Return (X, Y) of the center of cell containing provided text 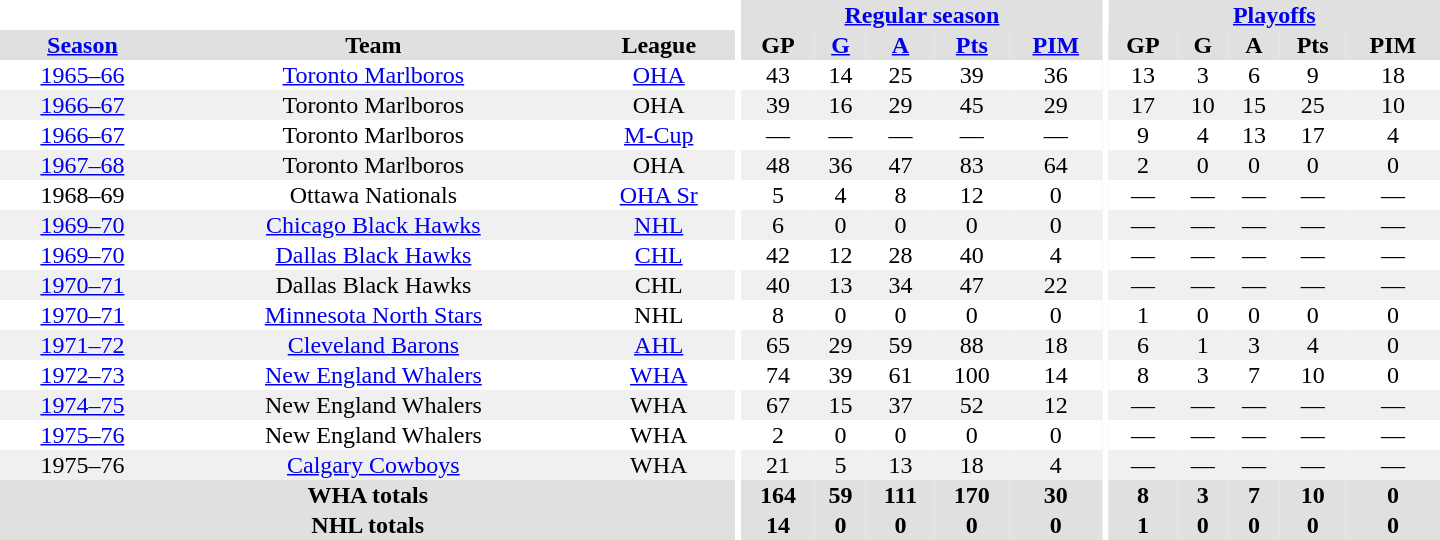
88 (972, 345)
OHA Sr (658, 195)
74 (778, 375)
1974–75 (82, 405)
164 (778, 495)
64 (1056, 165)
League (658, 45)
37 (900, 405)
Ottawa Nationals (374, 195)
65 (778, 345)
34 (900, 285)
NHL totals (368, 525)
WHA totals (368, 495)
30 (1056, 495)
45 (972, 105)
1972–73 (82, 375)
61 (900, 375)
48 (778, 165)
67 (778, 405)
42 (778, 255)
22 (1056, 285)
Regular season (922, 15)
170 (972, 495)
28 (900, 255)
16 (840, 105)
1965–66 (82, 75)
100 (972, 375)
Cleveland Barons (374, 345)
Season (82, 45)
83 (972, 165)
Playoffs (1274, 15)
1971–72 (82, 345)
1968–69 (82, 195)
Calgary Cowboys (374, 465)
111 (900, 495)
M-Cup (658, 135)
43 (778, 75)
1967–68 (82, 165)
Chicago Black Hawks (374, 225)
21 (778, 465)
Team (374, 45)
AHL (658, 345)
Minnesota North Stars (374, 315)
52 (972, 405)
